Capture the cell that displays the provided text and extract its (x, y) central coordinate. 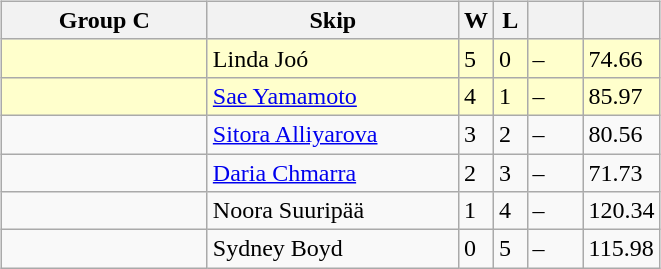
Daria Chmarra (332, 173)
120.34 (622, 211)
Noora Suuripää (332, 211)
Sae Yamamoto (332, 96)
Group C (104, 20)
Sitora Alliyarova (332, 134)
85.97 (622, 96)
74.66 (622, 58)
L (510, 20)
71.73 (622, 173)
Sydney Boyd (332, 249)
80.56 (622, 134)
115.98 (622, 249)
Linda Joó (332, 58)
W (476, 20)
Skip (332, 20)
